Scan for the cell matching the given text and deliver its (X, Y) coordinate at center. 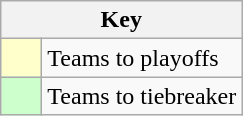
Key (122, 20)
Teams to playoffs (142, 58)
Teams to tiebreaker (142, 96)
